Scan for the cell matching the given text and deliver its (X, Y) coordinate at center. 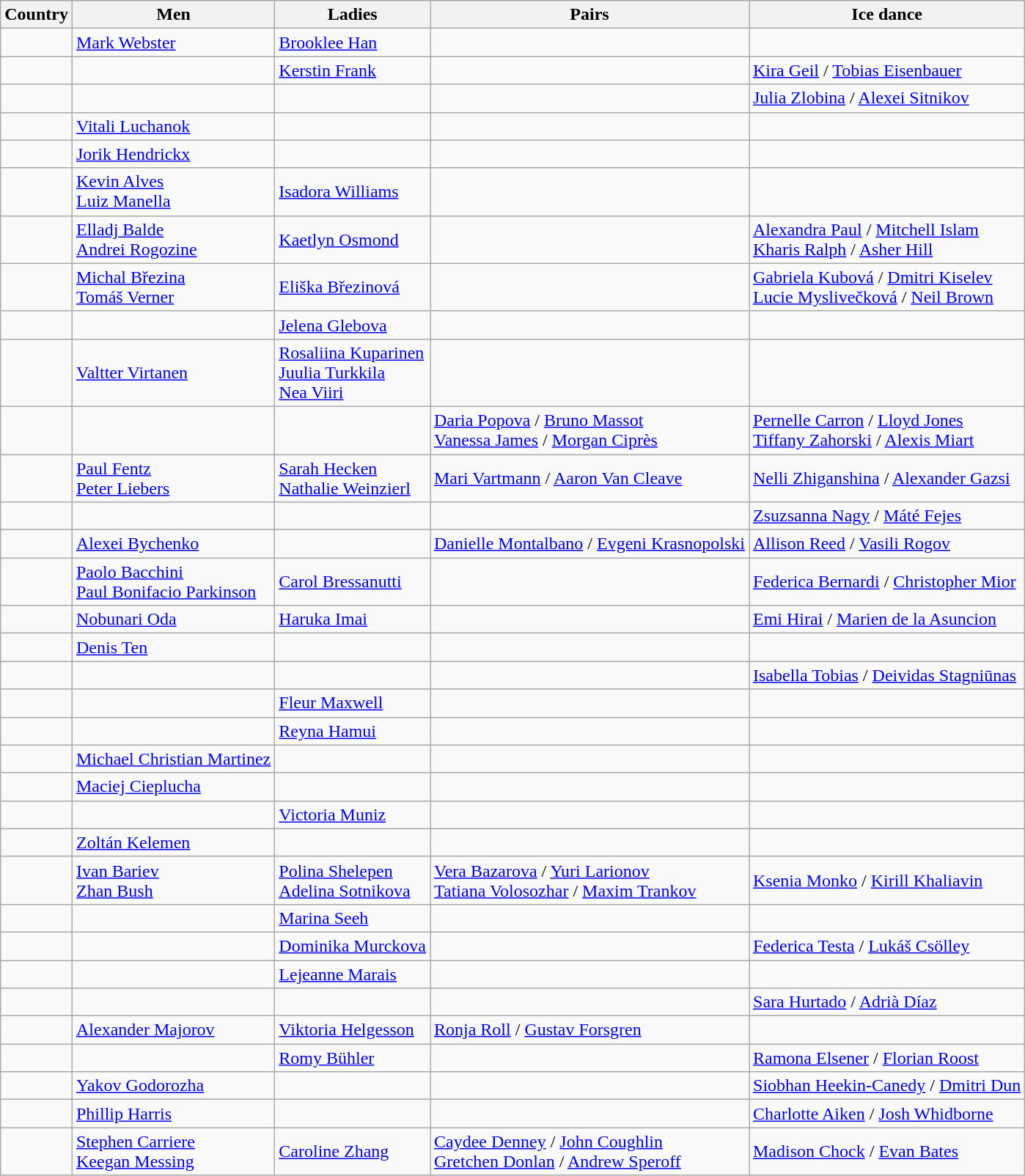
Ladies (353, 15)
Fleur Maxwell (353, 703)
Maciej Cieplucha (173, 787)
Pernelle Carron / Lloyd Jones Tiffany Zahorski / Alexis Miart (887, 430)
Nelli Zhiganshina / Alexander Gazsi (887, 478)
Viktoria Helgesson (353, 1030)
Valtter Virtanen (173, 372)
Paul Fentz Peter Liebers (173, 478)
Ronja Roll / Gustav Forsgren (589, 1030)
Pairs (589, 15)
Kevin Alves Luiz Manella (173, 192)
Alexandra Paul / Mitchell Islam Kharis Ralph / Asher Hill (887, 239)
Dominika Murckova (353, 946)
Caydee Denney / John Coughlin Gretchen Donlan / Andrew Speroff (589, 1151)
Gabriela Kubová / Dmitri Kiselev Lucie Myslivečková / Neil Brown (887, 287)
Yakov Godorozha (173, 1086)
Lejeanne Marais (353, 974)
Rosaliina Kuparinen Juulia Turkkila Nea Viiri (353, 372)
Charlotte Aiken / Josh Whidborne (887, 1114)
Ice dance (887, 15)
Ksenia Monko / Kirill Khaliavin (887, 880)
Eliška Březinová (353, 287)
Isabella Tobias / Deividas Stagniūnas (887, 675)
Marina Seeh (353, 918)
Danielle Montalbano / Evgeni Krasnopolski (589, 544)
Elladj Balde Andrei Rogozine (173, 239)
Federica Bernardi / Christopher Mior (887, 582)
Allison Reed / Vasili Rogov (887, 544)
Reyna Hamui (353, 731)
Carol Bressanutti (353, 582)
Daria Popova / Bruno Massot Vanessa James / Morgan Ciprès (589, 430)
Brooklee Han (353, 43)
Kerstin Frank (353, 70)
Zoltán Kelemen (173, 842)
Kira Geil / Tobias Eisenbauer (887, 70)
Emi Hirai / Marien de la Asuncion (887, 620)
Vera Bazarova / Yuri Larionov Tatiana Volosozhar / Maxim Trankov (589, 880)
Madison Chock / Evan Bates (887, 1151)
Alexei Bychenko (173, 544)
Phillip Harris (173, 1114)
Men (173, 15)
Romy Bühler (353, 1058)
Jorik Hendrickx (173, 154)
Victoria Muniz (353, 815)
Julia Zlobina / Alexei Sitnikov (887, 98)
Jelena Glebova (353, 325)
Federica Testa / Lukáš Csölley (887, 946)
Isadora Williams (353, 192)
Sarah Hecken Nathalie Weinzierl (353, 478)
Denis Ten (173, 647)
Mari Vartmann / Aaron Van Cleave (589, 478)
Polina Shelepen Adelina Sotnikova (353, 880)
Haruka Imai (353, 620)
Ramona Elsener / Florian Roost (887, 1058)
Siobhan Heekin-Canedy / Dmitri Dun (887, 1086)
Kaetlyn Osmond (353, 239)
Caroline Zhang (353, 1151)
Zsuzsanna Nagy / Máté Fejes (887, 516)
Nobunari Oda (173, 620)
Vitali Luchanok (173, 126)
Paolo Bacchini Paul Bonifacio Parkinson (173, 582)
Michal Březina Tomáš Verner (173, 287)
Michael Christian Martinez (173, 759)
Alexander Majorov (173, 1030)
Country (37, 15)
Ivan Bariev Zhan Bush (173, 880)
Mark Webster (173, 43)
Sara Hurtado / Adrià Díaz (887, 1002)
Stephen Carriere Keegan Messing (173, 1151)
